Provide the [X, Y] coordinate of the cell's center where the given text is located.  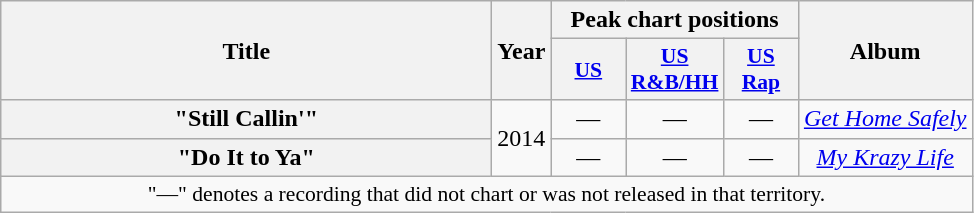
Title [246, 50]
"Still Callin'" [246, 119]
"—" denotes a recording that did not chart or was not released in that territory. [486, 194]
Get Home Safely [885, 119]
Peak chart positions [675, 20]
USR&B/HH [675, 70]
My Krazy Life [885, 157]
Year [522, 50]
"Do It to Ya" [246, 157]
2014 [522, 138]
US [588, 70]
Album [885, 50]
USRap [760, 70]
